For the text-containing cell, return its midpoint in (x, y) coordinate format. 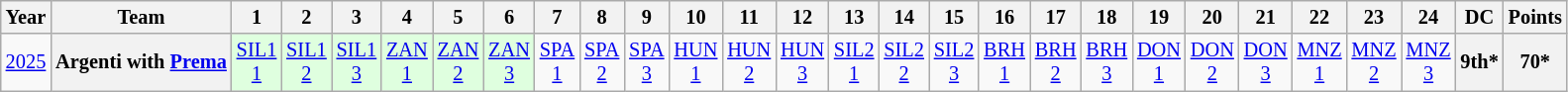
13 (854, 17)
HUN3 (802, 62)
Year (26, 17)
ZAN2 (459, 62)
5 (459, 17)
12 (802, 17)
ZAN3 (509, 62)
MNZ1 (1319, 62)
SIL12 (306, 62)
SIL13 (357, 62)
70* (1535, 62)
Team (141, 17)
ZAN1 (407, 62)
9 (646, 17)
SPA1 (557, 62)
Argenti with Prema (141, 62)
18 (1106, 17)
HUN1 (695, 62)
Points (1535, 17)
SIL23 (954, 62)
DON3 (1266, 62)
4 (407, 17)
BRH1 (1004, 62)
HUN2 (749, 62)
9th* (1480, 62)
3 (357, 17)
DON2 (1212, 62)
17 (1056, 17)
SIL22 (903, 62)
21 (1266, 17)
2 (306, 17)
SPA2 (602, 62)
SIL11 (257, 62)
8 (602, 17)
DON1 (1159, 62)
1 (257, 17)
14 (903, 17)
2025 (26, 62)
10 (695, 17)
MNZ3 (1428, 62)
SPA3 (646, 62)
7 (557, 17)
24 (1428, 17)
15 (954, 17)
11 (749, 17)
23 (1375, 17)
DC (1480, 17)
BRH3 (1106, 62)
SIL21 (854, 62)
19 (1159, 17)
22 (1319, 17)
6 (509, 17)
BRH2 (1056, 62)
16 (1004, 17)
MNZ2 (1375, 62)
20 (1212, 17)
